Find where the given text appears and provide that cell's center as (X, Y) coordinate. 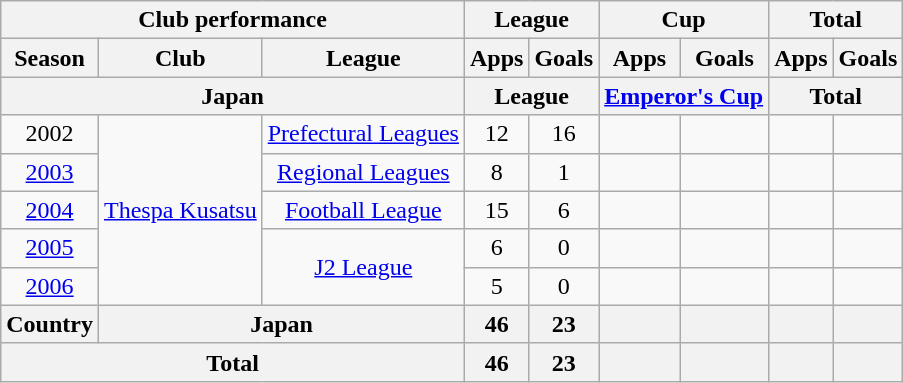
J2 League (363, 267)
Season (50, 58)
1 (564, 172)
Emperor's Cup (684, 96)
Club performance (233, 20)
2002 (50, 134)
Club (180, 58)
12 (496, 134)
5 (496, 286)
16 (564, 134)
Regional Leagues (363, 172)
Cup (684, 20)
15 (496, 210)
Football League (363, 210)
2006 (50, 286)
2004 (50, 210)
2005 (50, 248)
8 (496, 172)
Thespa Kusatsu (180, 210)
Prefectural Leagues (363, 134)
2003 (50, 172)
Country (50, 324)
